From the cell containing the given text, extract its center point as (x, y) coordinate. 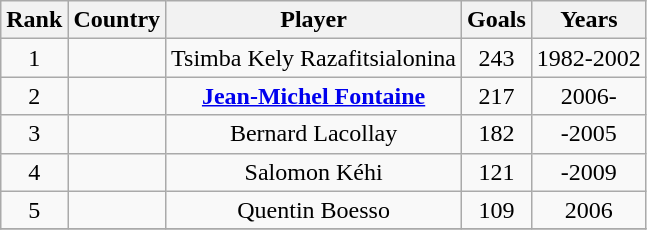
2006- (588, 96)
1 (34, 58)
182 (497, 134)
217 (497, 96)
2 (34, 96)
Quentin Boesso (314, 210)
-2005 (588, 134)
Jean-Michel Fontaine (314, 96)
Country (117, 20)
4 (34, 172)
243 (497, 58)
Goals (497, 20)
109 (497, 210)
Rank (34, 20)
Years (588, 20)
Player (314, 20)
Tsimba Kely Razafitsialonina (314, 58)
Bernard Lacollay (314, 134)
Salomon Kéhi (314, 172)
121 (497, 172)
1982-2002 (588, 58)
5 (34, 210)
3 (34, 134)
-2009 (588, 172)
2006 (588, 210)
